Pinpoint the cell where the given text exists, returning its (X, Y) midpoint coordinate. 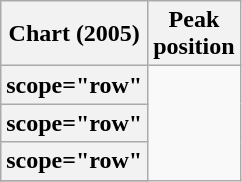
Chart (2005) (74, 34)
Peakposition (194, 34)
